Return (x, y) of the center of cell containing provided text 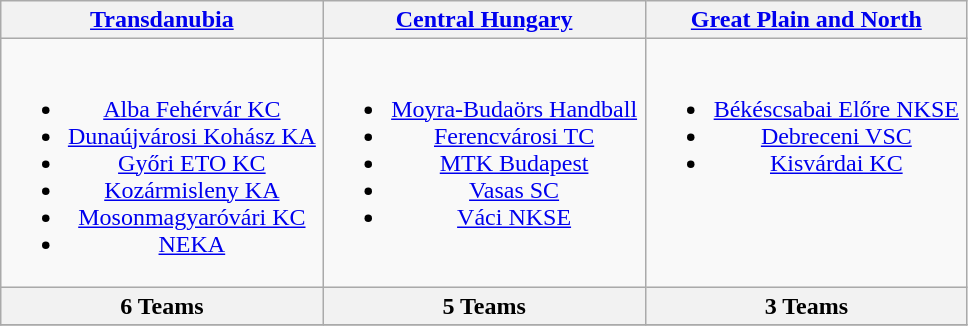
6 Teams (162, 306)
Central Hungary (484, 20)
Alba Fehérvár KCDunaújvárosi Kohász KAGyőri ETO KCKozármisleny KAMosonmagyaróvári KCNEKA (162, 163)
Békéscsabai Előre NKSEDebreceni VSCKisvárdai KC (806, 163)
Transdanubia (162, 20)
Great Plain and North (806, 20)
3 Teams (806, 306)
Moyra-Budaörs HandballFerencvárosi TCMTK BudapestVasas SCVáci NKSE (484, 163)
5 Teams (484, 306)
